Return (X, Y) of the center of cell containing provided text 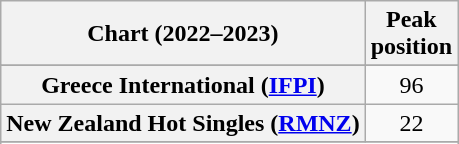
Chart (2022–2023) (183, 34)
Peakposition (411, 34)
Greece International (IFPI) (183, 85)
22 (411, 123)
96 (411, 85)
New Zealand Hot Singles (RMNZ) (183, 123)
